Pinpoint the cell where the given text exists, returning its (x, y) midpoint coordinate. 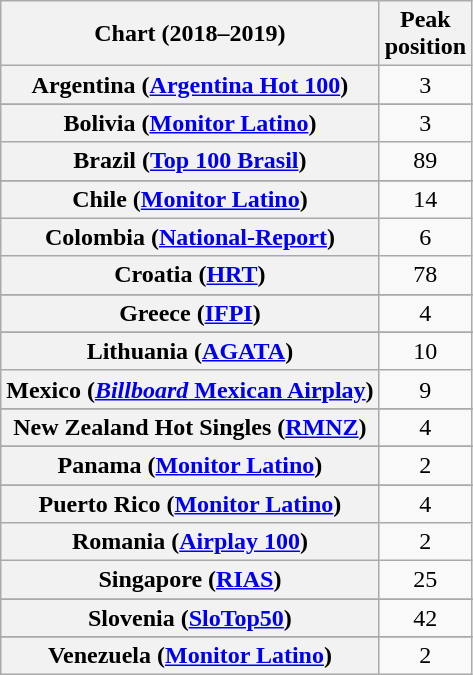
Bolivia (Monitor Latino) (190, 123)
Romania (Airplay 100) (190, 542)
Venezuela (Monitor Latino) (190, 656)
Mexico (Billboard Mexican Airplay) (190, 389)
Chart (2018–2019) (190, 34)
Greece (IFPI) (190, 313)
Panama (Monitor Latino) (190, 465)
Argentina (Argentina Hot 100) (190, 85)
Puerto Rico (Monitor Latino) (190, 503)
Chile (Monitor Latino) (190, 199)
10 (425, 351)
Peak position (425, 34)
25 (425, 580)
78 (425, 275)
Croatia (HRT) (190, 275)
Brazil (Top 100 Brasil) (190, 161)
6 (425, 237)
14 (425, 199)
Singapore (RIAS) (190, 580)
Lithuania (AGATA) (190, 351)
89 (425, 161)
Colombia (National-Report) (190, 237)
New Zealand Hot Singles (RMNZ) (190, 427)
9 (425, 389)
Slovenia (SloTop50) (190, 618)
42 (425, 618)
